Find where the given text appears and provide that cell's center as (x, y) coordinate. 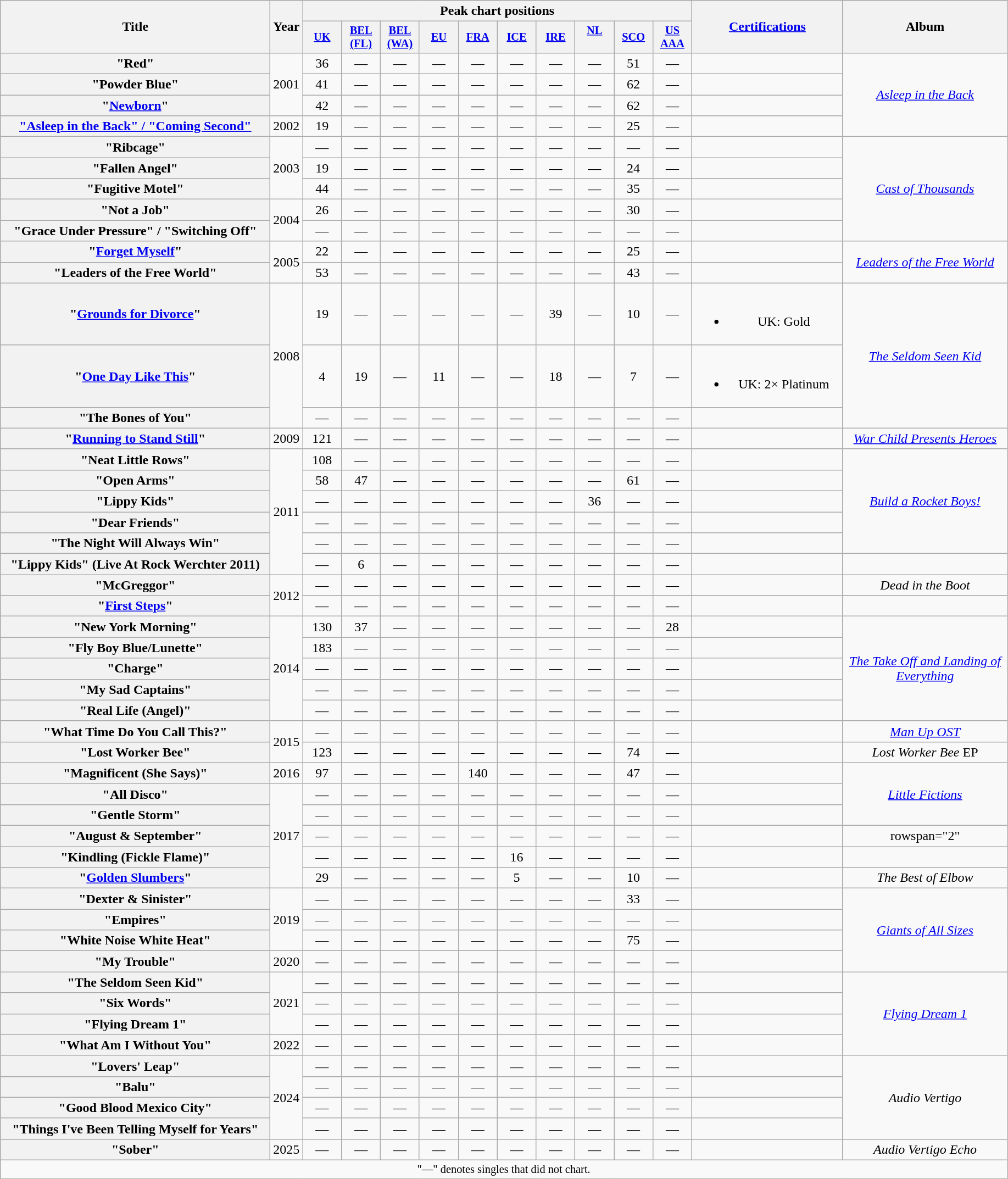
Certifications (767, 27)
SCO (634, 37)
Year (287, 27)
"The Bones of You" (135, 418)
75 (634, 941)
2020 (287, 961)
"White Noise White Heat" (135, 941)
Flying Dream 1 (925, 1014)
"Lost Worker Bee" (135, 752)
2001 (287, 84)
"My Trouble" (135, 961)
58 (322, 480)
"Powder Blue" (135, 85)
Audio Vertigo Echo (925, 1149)
"Lippy Kids" (Live At Rock Werchter 2011) (135, 564)
108 (322, 459)
Title (135, 27)
11 (438, 376)
2012 (287, 596)
Dead in the Boot (925, 585)
"Dear Friends" (135, 522)
"Balu" (135, 1087)
IRE (556, 37)
140 (478, 773)
2015 (287, 742)
"Open Arms" (135, 480)
121 (322, 438)
37 (361, 627)
2004 (287, 220)
"Lippy Kids" (135, 502)
Peak chart positions (498, 11)
The Seldom Seen Kid (925, 355)
"Magnificent (She Says)" (135, 773)
183 (322, 648)
2024 (287, 1097)
"Gentle Storm" (135, 815)
"Charge" (135, 669)
Asleep in the Back (925, 94)
"Forget Myself" (135, 252)
2005 (287, 262)
2009 (287, 438)
39 (556, 314)
130 (322, 627)
97 (322, 773)
BEL(WA) (400, 37)
61 (634, 480)
Audio Vertigo (925, 1097)
2022 (287, 1045)
War Child Presents Heroes (925, 438)
6 (361, 564)
"Empires" (135, 920)
33 (634, 899)
42 (322, 105)
"Dexter & Sinister" (135, 899)
2025 (287, 1149)
"Six Words" (135, 1003)
2002 (287, 126)
"Fallen Angel" (135, 168)
5 (516, 878)
2011 (287, 511)
Leaders of the Free World (925, 262)
"—" denotes singles that did not chart. (504, 1170)
"Leaders of the Free World" (135, 272)
"Neat Little Rows" (135, 459)
The Best of Elbow (925, 878)
FRA (478, 37)
"Golden Slumbers" (135, 878)
123 (322, 752)
"What Am I Without You" (135, 1045)
44 (322, 189)
4 (322, 376)
2014 (287, 669)
26 (322, 210)
"Good Blood Mexico City" (135, 1108)
"The Night Will Always Win" (135, 543)
2016 (287, 773)
"All Disco" (135, 794)
Cast of Thousands (925, 189)
30 (634, 210)
"Ribcage" (135, 147)
16 (516, 857)
53 (322, 272)
"Real Life (Angel)" (135, 710)
2021 (287, 1003)
UK: 2× Platinum (767, 376)
"One Day Like This" (135, 376)
22 (322, 252)
UK: Gold (767, 314)
"Sober" (135, 1149)
NL (594, 37)
"Asleep in the Back" / "Coming Second" (135, 126)
EU (438, 37)
74 (634, 752)
"The Seldom Seen Kid" (135, 982)
51 (634, 63)
41 (322, 85)
"Running to Stand Still" (135, 438)
"Lovers' Leap" (135, 1066)
Giants of All Sizes (925, 930)
"My Sad Captains" (135, 689)
7 (634, 376)
Lost Worker Bee EP (925, 752)
2019 (287, 920)
2008 (287, 355)
"New York Morning" (135, 627)
"Not a Job" (135, 210)
Man Up OST (925, 731)
2003 (287, 168)
ICE (516, 37)
"Fly Boy Blue/Lunette" (135, 648)
29 (322, 878)
"Flying Dream 1" (135, 1024)
"McGreggor" (135, 585)
The Take Off and Landing of Everything (925, 669)
43 (634, 272)
"Newborn" (135, 105)
Build a Rocket Boys! (925, 501)
35 (634, 189)
BEL(FL) (361, 37)
Album (925, 27)
"Kindling (Fickle Flame)" (135, 857)
"August & September" (135, 836)
2017 (287, 836)
"Things I've Been Telling Myself for Years" (135, 1128)
"Fugitive Motel" (135, 189)
Little Fictions (925, 794)
18 (556, 376)
"First Steps" (135, 606)
24 (634, 168)
"Red" (135, 63)
"Grace Under Pressure" / "Switching Off" (135, 231)
"What Time Do You Call This?" (135, 731)
USAAA (672, 37)
28 (672, 627)
"Grounds for Divorce" (135, 314)
UK (322, 37)
rowspan="2" (925, 836)
